Output the [X, Y] coordinate of the center of the cell containing the given text.  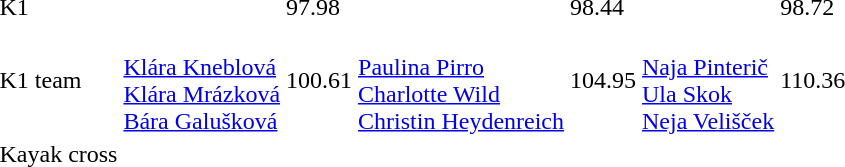
100.61 [320, 80]
Naja PinteričUla SkokNeja Velišček [708, 80]
104.95 [602, 80]
Klára KneblováKlára MrázkováBára Galušková [202, 80]
Paulina PirroCharlotte WildChristin Heydenreich [462, 80]
